Output the [x, y] coordinate of the center of the cell containing the given text.  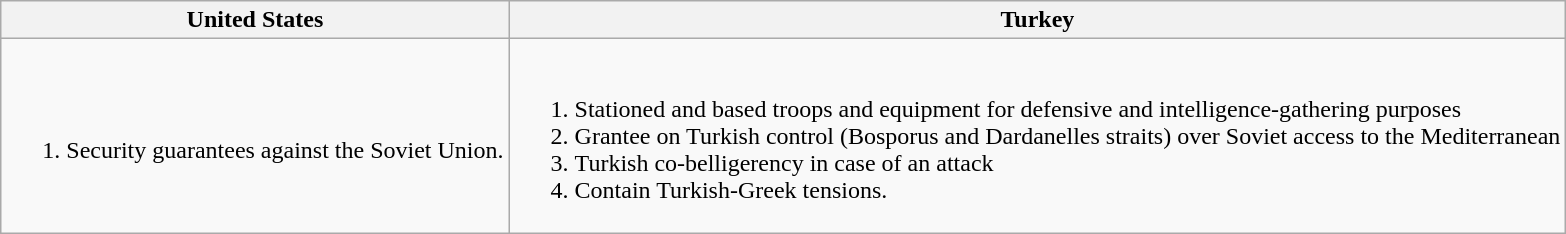
Security guarantees against the Soviet Union. [255, 136]
Turkey [1038, 20]
United States [255, 20]
